Scan for the cell matching the given text and deliver its [x, y] coordinate at center. 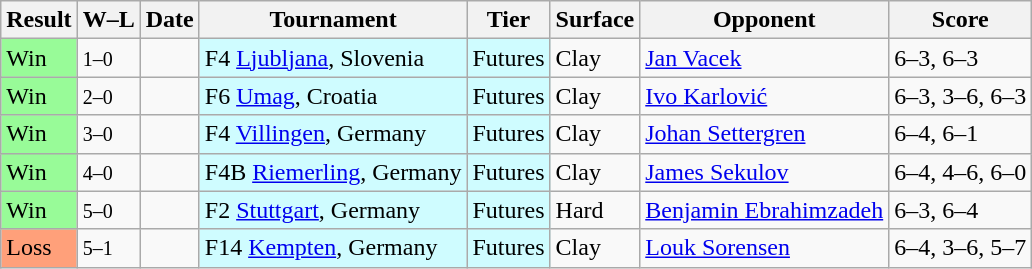
Loss [39, 248]
6–4, 3–6, 5–7 [960, 248]
4–0 [108, 172]
F4 Villingen, Germany [333, 134]
6–4, 6–1 [960, 134]
F4 Ljubljana, Slovenia [333, 58]
Ivo Karlović [764, 96]
F14 Kempten, Germany [333, 248]
Result [39, 20]
Benjamin Ebrahimzadeh [764, 210]
3–0 [108, 134]
W–L [108, 20]
James Sekulov [764, 172]
6–3, 6–3 [960, 58]
1–0 [108, 58]
6–4, 4–6, 6–0 [960, 172]
5–0 [108, 210]
2–0 [108, 96]
Hard [595, 210]
Opponent [764, 20]
5–1 [108, 248]
Date [170, 20]
Tier [508, 20]
F6 Umag, Croatia [333, 96]
Score [960, 20]
Tournament [333, 20]
6–3, 6–4 [960, 210]
Jan Vacek [764, 58]
Johan Settergren [764, 134]
F2 Stuttgart, Germany [333, 210]
Surface [595, 20]
6–3, 3–6, 6–3 [960, 96]
Louk Sorensen [764, 248]
F4B Riemerling, Germany [333, 172]
